Determine the [x, y] coordinate at the center of the cell enclosing the given text.  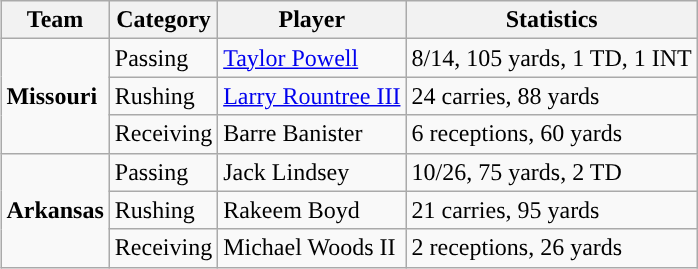
Player [312, 20]
8/14, 105 yards, 1 TD, 1 INT [552, 58]
Rakeem Boyd [312, 210]
2 receptions, 26 yards [552, 248]
Barre Banister [312, 134]
Jack Lindsey [312, 172]
10/26, 75 yards, 2 TD [552, 172]
Taylor Powell [312, 58]
Michael Woods II [312, 248]
Statistics [552, 20]
Missouri [55, 96]
24 carries, 88 yards [552, 96]
Team [55, 20]
21 carries, 95 yards [552, 210]
Category [163, 20]
6 receptions, 60 yards [552, 134]
Arkansas [55, 210]
Larry Rountree III [312, 96]
